Determine the [x, y] coordinate at the center of the cell enclosing the given text.  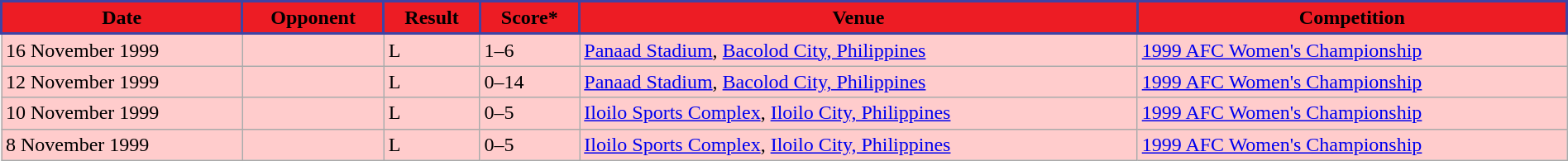
10 November 1999 [122, 113]
Date [122, 18]
Score* [529, 18]
16 November 1999 [122, 50]
Competition [1351, 18]
1–6 [529, 50]
8 November 1999 [122, 144]
12 November 1999 [122, 82]
Result [432, 18]
Opponent [313, 18]
Venue [858, 18]
0–14 [529, 82]
